Identify which cell holds the provided text, then report its (X, Y) central coordinate. 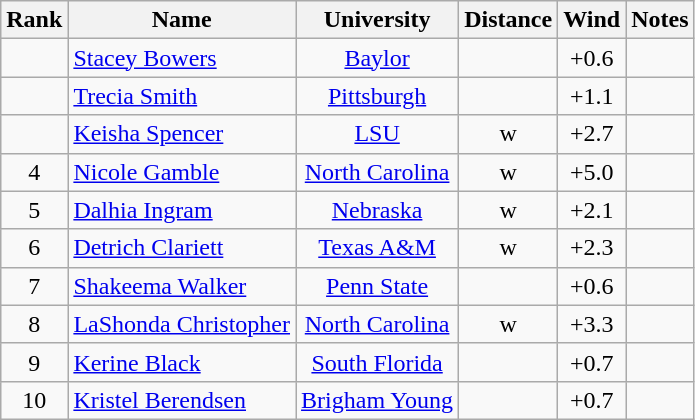
+5.0 (592, 172)
LaShonda Christopher (182, 324)
Distance (508, 20)
University (378, 20)
Brigham Young (378, 400)
Keisha Spencer (182, 134)
+1.1 (592, 96)
7 (34, 286)
Baylor (378, 58)
+2.7 (592, 134)
+3.3 (592, 324)
4 (34, 172)
Name (182, 20)
+2.1 (592, 210)
South Florida (378, 362)
Notes (660, 20)
6 (34, 248)
LSU (378, 134)
10 (34, 400)
Wind (592, 20)
Penn State (378, 286)
Nebraska (378, 210)
8 (34, 324)
5 (34, 210)
Stacey Bowers (182, 58)
9 (34, 362)
Texas A&M (378, 248)
Trecia Smith (182, 96)
Dalhia Ingram (182, 210)
Kristel Berendsen (182, 400)
Shakeema Walker (182, 286)
Rank (34, 20)
Pittsburgh (378, 96)
+2.3 (592, 248)
Detrich Clariett (182, 248)
Kerine Black (182, 362)
Nicole Gamble (182, 172)
